Search for the cell housing the specified text and yield its [X, Y] center coordinate. 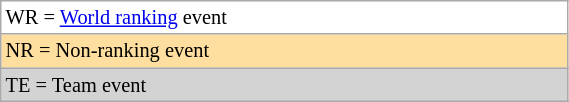
WR = World ranking event [284, 17]
NR = Non-ranking event [284, 51]
TE = Team event [284, 85]
